For the text-containing cell, return its midpoint in [X, Y] coordinate format. 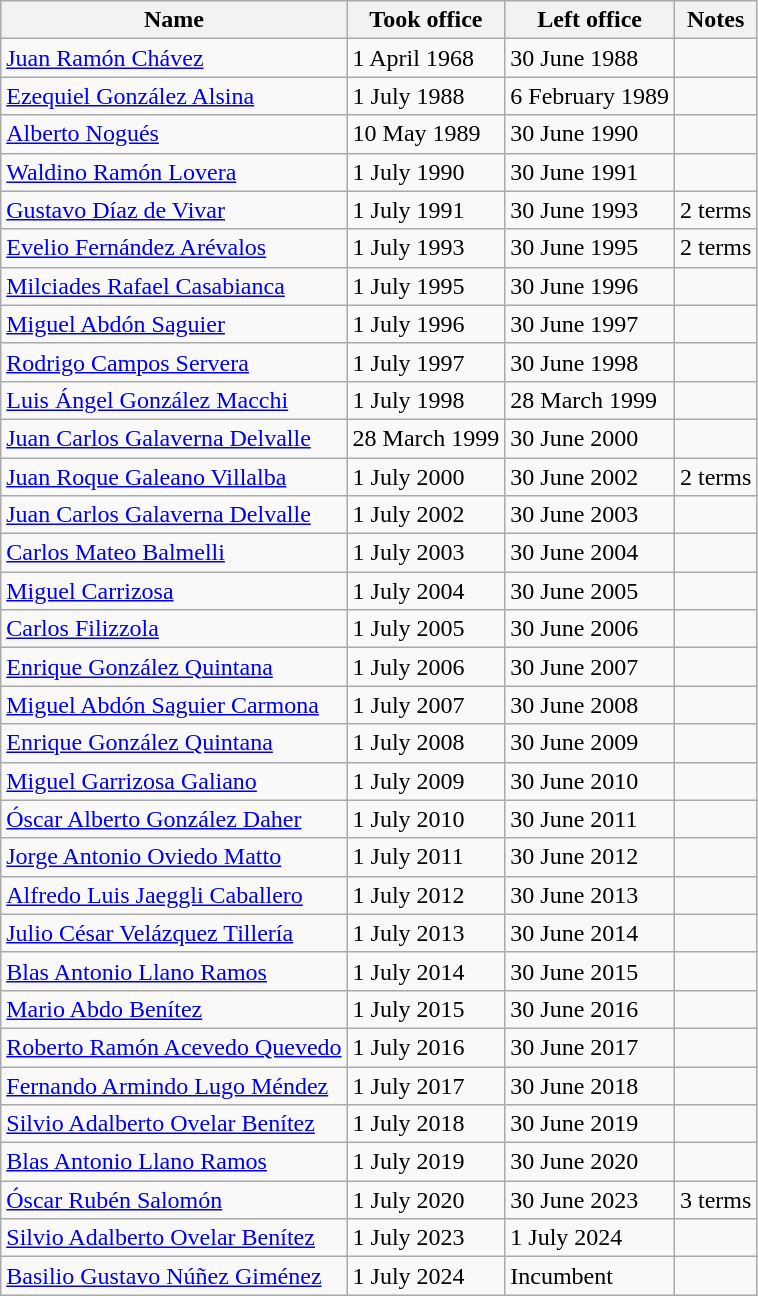
Miguel Carrizosa [174, 591]
1 July 2009 [426, 781]
30 June 2003 [590, 515]
Luis Ángel González Macchi [174, 400]
Roberto Ramón Acevedo Quevedo [174, 1047]
1 April 1968 [426, 58]
1 July 2023 [426, 1238]
Alberto Nogués [174, 134]
Miguel Abdón Saguier [174, 324]
30 June 2005 [590, 591]
Alfredo Luis Jaeggli Caballero [174, 895]
1 July 1997 [426, 362]
Notes [715, 20]
Basilio Gustavo Núñez Giménez [174, 1276]
30 June 1998 [590, 362]
1 July 2006 [426, 667]
1 July 1993 [426, 248]
1 July 2011 [426, 857]
1 July 1996 [426, 324]
30 June 2007 [590, 667]
Ezequiel González Alsina [174, 96]
1 July 1988 [426, 96]
Carlos Filizzola [174, 629]
1 July 2018 [426, 1124]
1 July 2020 [426, 1200]
30 June 2002 [590, 477]
30 June 2013 [590, 895]
1 July 2014 [426, 971]
Waldino Ramón Lovera [174, 172]
Gustavo Díaz de Vivar [174, 210]
1 July 2002 [426, 515]
30 June 2014 [590, 933]
Name [174, 20]
1 July 2019 [426, 1162]
30 June 2011 [590, 819]
Mario Abdo Benítez [174, 1009]
1 July 2013 [426, 933]
1 July 2016 [426, 1047]
1 July 1998 [426, 400]
1 July 1990 [426, 172]
30 June 2017 [590, 1047]
Miguel Garrizosa Galiano [174, 781]
30 June 1988 [590, 58]
30 June 2006 [590, 629]
30 June 1996 [590, 286]
1 July 1991 [426, 210]
Incumbent [590, 1276]
1 July 2017 [426, 1085]
1 July 2012 [426, 895]
Julio César Velázquez Tillería [174, 933]
Rodrigo Campos Servera [174, 362]
Fernando Armindo Lugo Méndez [174, 1085]
30 June 2008 [590, 705]
30 June 2020 [590, 1162]
30 June 1995 [590, 248]
1 July 2003 [426, 553]
1 July 2000 [426, 477]
Took office [426, 20]
30 June 2019 [590, 1124]
Miguel Abdón Saguier Carmona [174, 705]
10 May 1989 [426, 134]
30 June 2000 [590, 438]
1 July 2007 [426, 705]
1 July 2005 [426, 629]
30 June 2016 [590, 1009]
1 July 2008 [426, 743]
Left office [590, 20]
30 June 2010 [590, 781]
30 June 2009 [590, 743]
Carlos Mateo Balmelli [174, 553]
Juan Ramón Chávez [174, 58]
Milciades Rafael Casabianca [174, 286]
1 July 2010 [426, 819]
Óscar Alberto González Daher [174, 819]
Juan Roque Galeano Villalba [174, 477]
Jorge Antonio Oviedo Matto [174, 857]
30 June 1991 [590, 172]
6 February 1989 [590, 96]
Óscar Rubén Salomón [174, 1200]
30 June 1997 [590, 324]
3 terms [715, 1200]
30 June 2018 [590, 1085]
30 June 1990 [590, 134]
1 July 2004 [426, 591]
1 July 2015 [426, 1009]
Evelio Fernández Arévalos [174, 248]
30 June 2015 [590, 971]
30 June 1993 [590, 210]
1 July 1995 [426, 286]
30 June 2023 [590, 1200]
30 June 2012 [590, 857]
30 June 2004 [590, 553]
